Scan for the cell matching the given text and deliver its (X, Y) coordinate at center. 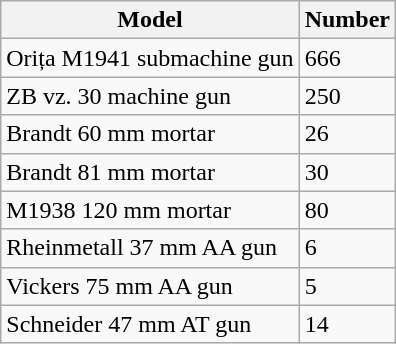
Model (150, 20)
5 (347, 286)
6 (347, 248)
Orița M1941 submachine gun (150, 58)
Rheinmetall 37 mm AA gun (150, 248)
M1938 120 mm mortar (150, 210)
Number (347, 20)
14 (347, 324)
250 (347, 96)
Brandt 60 mm mortar (150, 134)
666 (347, 58)
Schneider 47 mm AT gun (150, 324)
26 (347, 134)
ZB vz. 30 machine gun (150, 96)
80 (347, 210)
30 (347, 172)
Brandt 81 mm mortar (150, 172)
Vickers 75 mm AA gun (150, 286)
